Search for the cell housing the specified text and yield its (X, Y) center coordinate. 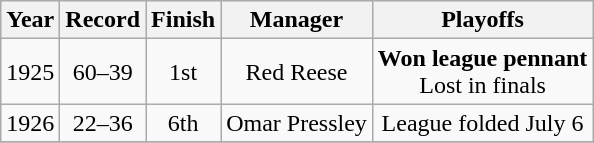
Won league pennantLost in finals (482, 72)
Manager (297, 20)
1926 (30, 123)
Omar Pressley (297, 123)
Year (30, 20)
Playoffs (482, 20)
60–39 (103, 72)
Record (103, 20)
6th (184, 123)
22–36 (103, 123)
Red Reese (297, 72)
League folded July 6 (482, 123)
1st (184, 72)
1925 (30, 72)
Finish (184, 20)
